Extract the [x, y] coordinate from the center of the cell holding the provided text.  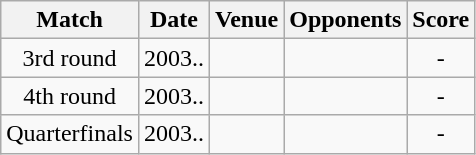
Score [441, 20]
Opponents [346, 20]
Venue [246, 20]
3rd round [70, 58]
Match [70, 20]
4th round [70, 96]
Quarterfinals [70, 134]
Date [174, 20]
